Scan for the cell matching the given text and deliver its [x, y] coordinate at center. 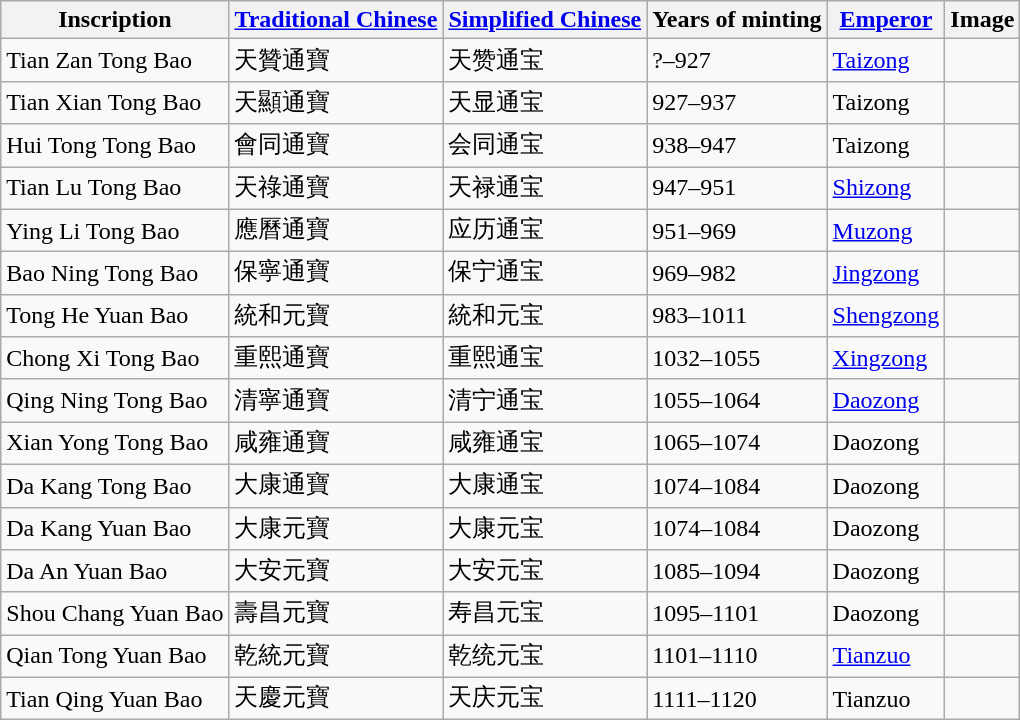
Qing Ning Tong Bao [115, 400]
天庆元宝 [545, 698]
应历通宝 [545, 230]
大安元寶 [336, 572]
1065–1074 [737, 444]
統和元寶 [336, 316]
Image [982, 20]
Shengzong [886, 316]
會同通寶 [336, 146]
Inscription [115, 20]
天赞通宝 [545, 60]
天贊通寶 [336, 60]
保寧通寶 [336, 274]
会同通宝 [545, 146]
大康通宝 [545, 486]
Da Kang Tong Bao [115, 486]
Bao Ning Tong Bao [115, 274]
天慶元寶 [336, 698]
天祿通寶 [336, 188]
1101–1110 [737, 656]
Chong Xi Tong Bao [115, 358]
乾統元寶 [336, 656]
Simplified Chinese [545, 20]
Xingzong [886, 358]
應曆通寶 [336, 230]
Shizong [886, 188]
天顯通寶 [336, 102]
969–982 [737, 274]
?–927 [737, 60]
Tong He Yuan Bao [115, 316]
1095–1101 [737, 614]
保宁通宝 [545, 274]
1111–1120 [737, 698]
983–1011 [737, 316]
Muzong [886, 230]
Tian Zan Tong Bao [115, 60]
Emperor [886, 20]
天禄通宝 [545, 188]
Da Kang Yuan Bao [115, 528]
咸雍通寶 [336, 444]
938–947 [737, 146]
Hui Tong Tong Bao [115, 146]
大康元宝 [545, 528]
乾统元宝 [545, 656]
Qian Tong Yuan Bao [115, 656]
Traditional Chinese [336, 20]
Tian Lu Tong Bao [115, 188]
Tian Xian Tong Bao [115, 102]
統和元宝 [545, 316]
Ying Li Tong Bao [115, 230]
咸雍通宝 [545, 444]
Years of minting [737, 20]
大康通寶 [336, 486]
清寧通寶 [336, 400]
重熙通宝 [545, 358]
壽昌元寶 [336, 614]
Shou Chang Yuan Bao [115, 614]
Da An Yuan Bao [115, 572]
大康元寶 [336, 528]
1032–1055 [737, 358]
清宁通宝 [545, 400]
1055–1064 [737, 400]
Jingzong [886, 274]
重熙通寶 [336, 358]
寿昌元宝 [545, 614]
天显通宝 [545, 102]
Xian Yong Tong Bao [115, 444]
947–951 [737, 188]
927–937 [737, 102]
951–969 [737, 230]
Tian Qing Yuan Bao [115, 698]
大安元宝 [545, 572]
1085–1094 [737, 572]
